Output the (x, y) coordinate of the center of the cell containing the given text.  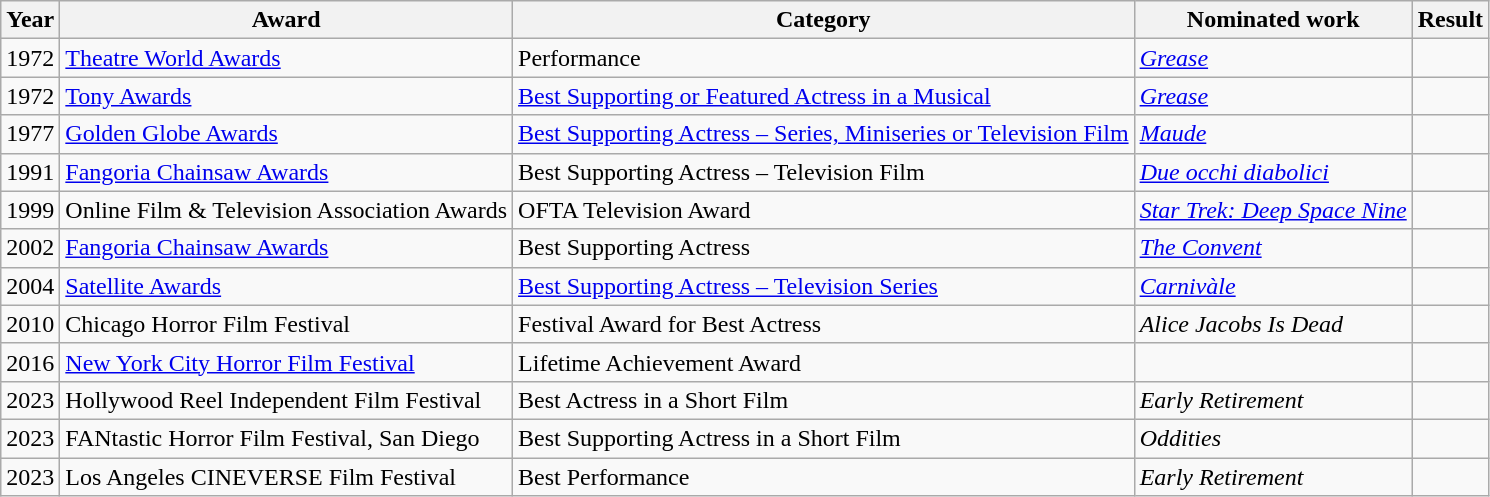
1991 (30, 172)
New York City Horror Film Festival (286, 362)
Carnivàle (1273, 286)
Chicago Horror Film Festival (286, 324)
2002 (30, 248)
Satellite Awards (286, 286)
Tony Awards (286, 96)
Golden Globe Awards (286, 134)
Best Supporting Actress – Series, Miniseries or Television Film (824, 134)
Star Trek: Deep Space Nine (1273, 210)
Best Supporting Actress – Television Film (824, 172)
Best Supporting Actress in a Short Film (824, 438)
2010 (30, 324)
FANtastic Horror Film Festival, San Diego (286, 438)
Best Performance (824, 477)
Best Supporting or Featured Actress in a Musical (824, 96)
Best Supporting Actress (824, 248)
Result (1450, 20)
Oddities (1273, 438)
Nominated work (1273, 20)
Performance (824, 58)
Due occhi diabolici (1273, 172)
Best Actress in a Short Film (824, 400)
OFTA Television Award (824, 210)
Maude (1273, 134)
1999 (30, 210)
Los Angeles CINEVERSE Film Festival (286, 477)
1977 (30, 134)
Best Supporting Actress – Television Series (824, 286)
2004 (30, 286)
Hollywood Reel Independent Film Festival (286, 400)
Online Film & Television Association Awards (286, 210)
Award (286, 20)
Category (824, 20)
Lifetime Achievement Award (824, 362)
2016 (30, 362)
The Convent (1273, 248)
Year (30, 20)
Alice Jacobs Is Dead (1273, 324)
Theatre World Awards (286, 58)
Festival Award for Best Actress (824, 324)
